Pinpoint the cell where the given text exists, returning its [x, y] midpoint coordinate. 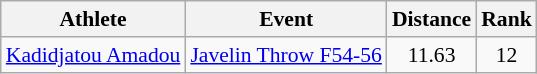
Rank [506, 19]
Athlete [94, 19]
Kadidjatou Amadou [94, 55]
11.63 [432, 55]
12 [506, 55]
Distance [432, 19]
Javelin Throw F54-56 [286, 55]
Event [286, 19]
